Locate the cell with the specified text and output its (X, Y) center coordinate. 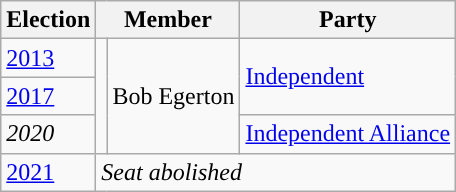
Independent (348, 77)
2017 (48, 96)
Seat abolished (276, 172)
2021 (48, 172)
2013 (48, 58)
Bob Egerton (174, 96)
Member (168, 20)
Party (348, 20)
Independent Alliance (348, 134)
2020 (48, 134)
Election (48, 20)
